Extract the (X, Y) coordinate from the center of the cell holding the provided text.  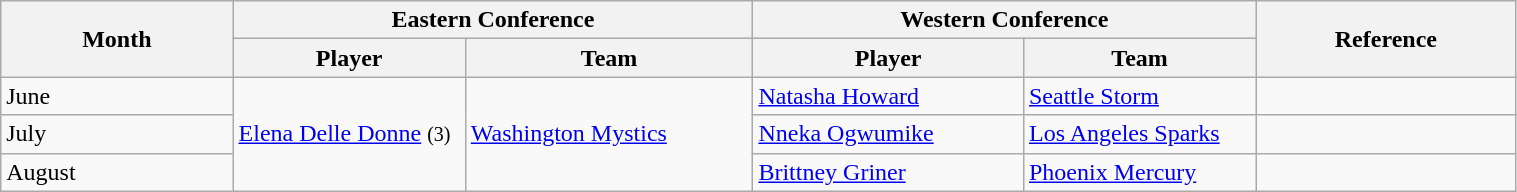
Natasha Howard (888, 96)
August (117, 172)
Western Conference (1004, 20)
June (117, 96)
Brittney Griner (888, 172)
Eastern Conference (493, 20)
Month (117, 39)
Nneka Ogwumike (888, 134)
Washington Mystics (609, 134)
Reference (1386, 39)
Elena Delle Donne (3) (349, 134)
Phoenix Mercury (1139, 172)
July (117, 134)
Seattle Storm (1139, 96)
Los Angeles Sparks (1139, 134)
